Detect which cell encompasses the target text, then output its [x, y] center coordinate. 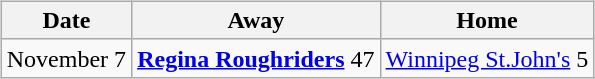
Date [66, 20]
November 7 [66, 58]
Home [487, 20]
Away [256, 20]
Regina Roughriders 47 [256, 58]
Winnipeg St.John's 5 [487, 58]
